Extract the (X, Y) coordinate from the center of the cell holding the provided text.  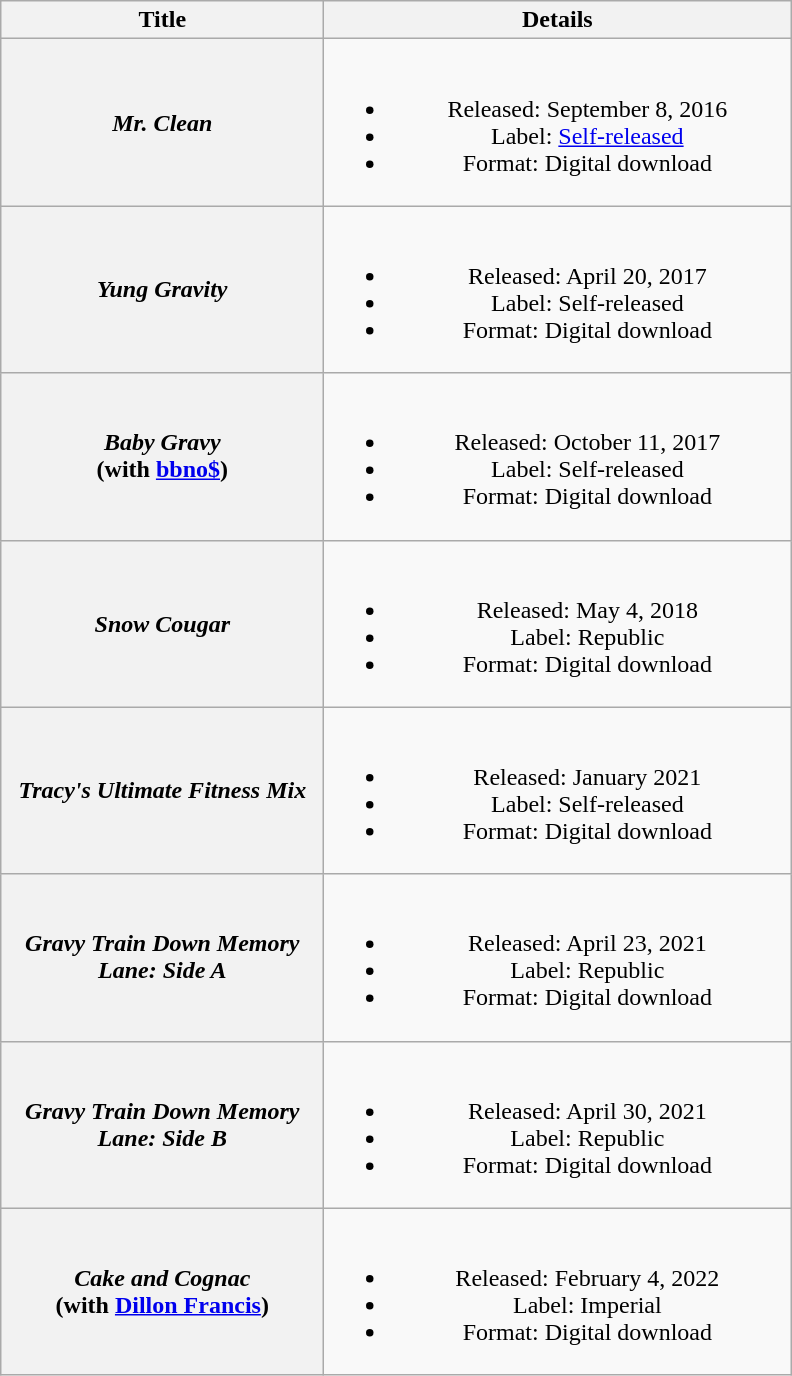
Released: February 4, 2022Label: ImperialFormat: Digital download (558, 1292)
Title (162, 20)
Released: April 20, 2017Label: Self-releasedFormat: Digital download (558, 290)
Mr. Clean (162, 122)
Baby Gravy(with bbno$) (162, 456)
Released: September 8, 2016Label: Self-releasedFormat: Digital download (558, 122)
Tracy's Ultimate Fitness Mix (162, 790)
Details (558, 20)
Released: April 23, 2021Label: RepublicFormat: Digital download (558, 958)
Released: May 4, 2018Label: RepublicFormat: Digital download (558, 624)
Released: October 11, 2017Label: Self-releasedFormat: Digital download (558, 456)
Gravy Train Down Memory Lane: Side A (162, 958)
Snow Cougar (162, 624)
Released: January 2021Label: Self-releasedFormat: Digital download (558, 790)
Cake and Cognac(with Dillon Francis) (162, 1292)
Yung Gravity (162, 290)
Released: April 30, 2021Label: RepublicFormat: Digital download (558, 1124)
Gravy Train Down Memory Lane: Side B (162, 1124)
